Locate the cell with the specified text and output its (x, y) center coordinate. 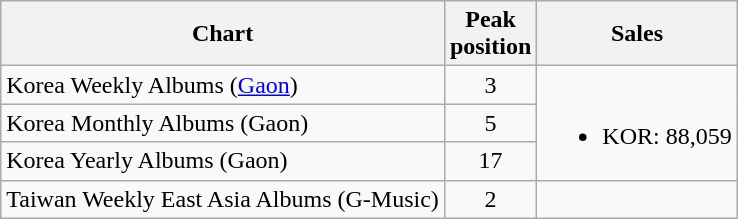
Korea Monthly Albums (Gaon) (223, 123)
2 (490, 199)
Chart (223, 34)
5 (490, 123)
Korea Yearly Albums (Gaon) (223, 161)
Peakposition (490, 34)
17 (490, 161)
KOR: 88,059 (637, 123)
Sales (637, 34)
Korea Weekly Albums (Gaon) (223, 85)
Taiwan Weekly East Asia Albums (G-Music) (223, 199)
3 (490, 85)
